Pinpoint the cell where the given text exists, returning its [x, y] midpoint coordinate. 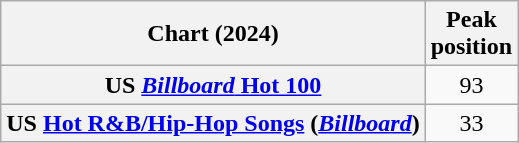
US Billboard Hot 100 [213, 85]
Chart (2024) [213, 34]
Peakposition [471, 34]
93 [471, 85]
33 [471, 123]
US Hot R&B/Hip-Hop Songs (Billboard) [213, 123]
